For the text-containing cell, return its midpoint in [x, y] coordinate format. 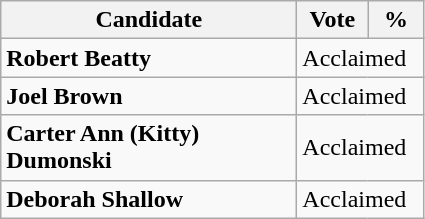
Joel Brown [149, 96]
% [396, 20]
Vote [332, 20]
Carter Ann (Kitty) Dumonski [149, 148]
Candidate [149, 20]
Deborah Shallow [149, 199]
Robert Beatty [149, 58]
